Capture the cell that displays the provided text and extract its (x, y) central coordinate. 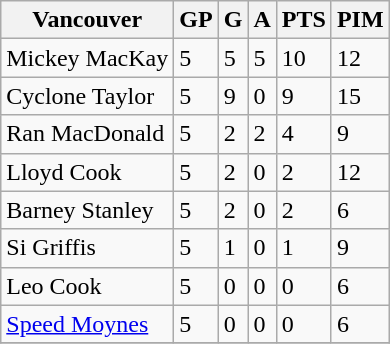
Speed Moynes (88, 324)
Vancouver (88, 20)
Si Griffis (88, 248)
G (233, 20)
A (262, 20)
Lloyd Cook (88, 172)
Cyclone Taylor (88, 96)
Mickey MacKay (88, 58)
PIM (360, 20)
GP (196, 20)
Ran MacDonald (88, 134)
10 (304, 58)
PTS (304, 20)
Barney Stanley (88, 210)
Leo Cook (88, 286)
15 (360, 96)
4 (304, 134)
